Provide the (X, Y) coordinate of the cell's center where the given text is located.  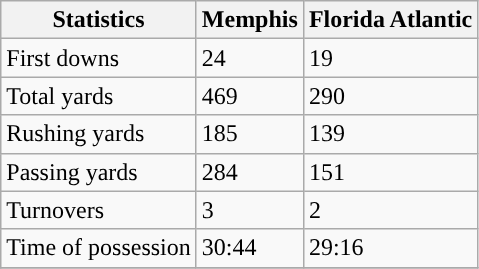
3 (250, 210)
151 (390, 172)
Statistics (99, 20)
185 (250, 134)
Rushing yards (99, 134)
Total yards (99, 96)
30:44 (250, 248)
139 (390, 134)
2 (390, 210)
469 (250, 96)
290 (390, 96)
284 (250, 172)
Florida Atlantic (390, 20)
First downs (99, 58)
19 (390, 58)
Turnovers (99, 210)
Passing yards (99, 172)
24 (250, 58)
Time of possession (99, 248)
29:16 (390, 248)
Memphis (250, 20)
